Capture the cell that displays the provided text and extract its [x, y] central coordinate. 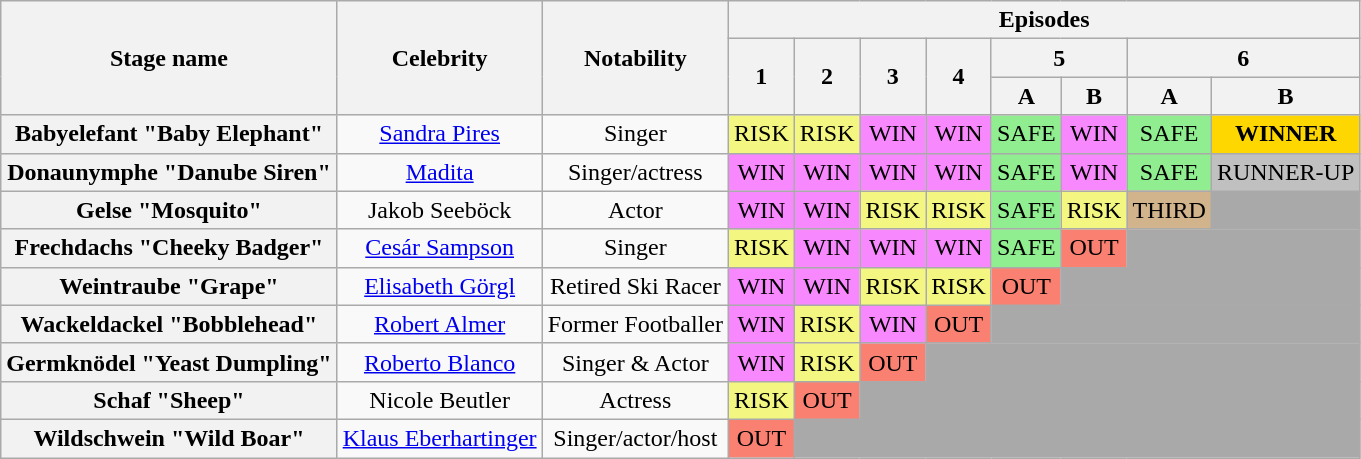
Robert Almer [440, 324]
6 [1244, 58]
Celebrity [440, 58]
RUNNER-UP [1285, 172]
1 [762, 77]
Babyelefant "Baby Elephant" [169, 134]
4 [959, 77]
Gelse "Mosquito" [169, 210]
Elisabeth Görgl [440, 286]
Donaunymphe "Danube Siren" [169, 172]
Wildschwein "Wild Boar" [169, 438]
Actress [635, 400]
Actor [635, 210]
Nicole Beutler [440, 400]
Singer/actor/host [635, 438]
Cesár Sampson [440, 248]
Jakob Seeböck [440, 210]
THIRD [1169, 210]
Former Footballer [635, 324]
2 [827, 77]
Singer/actress [635, 172]
Roberto Blanco [440, 362]
Schaf "Sheep" [169, 400]
Singer & Actor [635, 362]
Stage name [169, 58]
Sandra Pires [440, 134]
WINNER [1285, 134]
3 [893, 77]
Notability [635, 58]
Wackeldackel "Bobblehead" [169, 324]
Weintraube "Grape" [169, 286]
Madita [440, 172]
5 [1058, 58]
Retired Ski Racer [635, 286]
Germknödel "Yeast Dumpling" [169, 362]
Episodes [1044, 20]
Frechdachs "Cheeky Badger" [169, 248]
Klaus Eberhartinger [440, 438]
